Locate the cell with the specified text and output its [x, y] center coordinate. 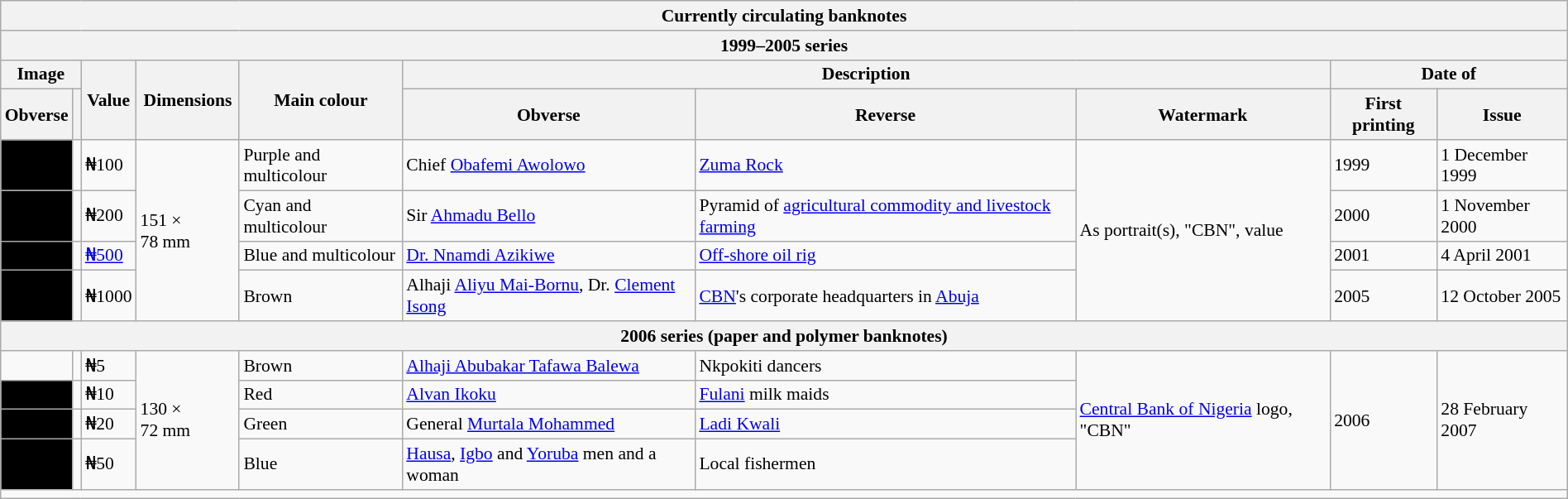
Nkpokiti dancers [885, 366]
Blue [321, 465]
Central Bank of Nigeria logo, "CBN" [1203, 420]
Blue and multicolour [321, 256]
2006 series (paper and polymer banknotes) [784, 336]
1999 [1383, 166]
Watermark [1203, 114]
1999–2005 series [784, 46]
Local fishermen [885, 465]
Purple and multicolour [321, 166]
Dr. Nnamdi Azikiwe [548, 256]
2001 [1383, 256]
₦10 [109, 395]
₦100 [109, 166]
Main colour [321, 99]
As portrait(s), "CBN", value [1203, 230]
General Murtala Mohammed [548, 425]
Red [321, 395]
Alhaji Abubakar Tafawa Balewa [548, 366]
1 December 1999 [1502, 166]
Alhaji Aliyu Mai-Bornu, Dr. Clement Isong [548, 296]
Currently circulating banknotes [784, 16]
Off-shore oil rig [885, 256]
12 October 2005 [1502, 296]
Cyan and multicolour [321, 215]
₦200 [109, 215]
4 April 2001 [1502, 256]
2006 [1383, 420]
1 November 2000 [1502, 215]
2000 [1383, 215]
2005 [1383, 296]
28 February 2007 [1502, 420]
Chief Obafemi Awolowo [548, 166]
Dimensions [189, 99]
Value [109, 99]
Zuma Rock [885, 166]
Reverse [885, 114]
CBN's corporate headquarters in Abuja [885, 296]
Image [41, 74]
130 × 72 mm [189, 420]
Ladi Kwali [885, 425]
₦20 [109, 425]
Green [321, 425]
Alvan Ikoku [548, 395]
Fulani milk maids [885, 395]
Hausa, Igbo and Yoruba men and a woman [548, 465]
₦500 [109, 256]
Date of [1449, 74]
₦5 [109, 366]
Pyramid of agricultural commodity and livestock farming [885, 215]
151 × 78 mm [189, 230]
Issue [1502, 114]
₦50 [109, 465]
Sir Ahmadu Bello [548, 215]
First printing [1383, 114]
Description [866, 74]
₦1000 [109, 296]
